Output the [x, y] coordinate of the center of the cell containing the given text.  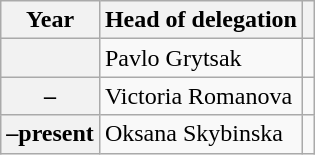
– [50, 96]
Year [50, 20]
Victoria Romanova [200, 96]
–present [50, 134]
Pavlo Grytsak [200, 58]
Oksana Skybinska [200, 134]
Head of delegation [200, 20]
